Locate the cell with the specified text and output its [x, y] center coordinate. 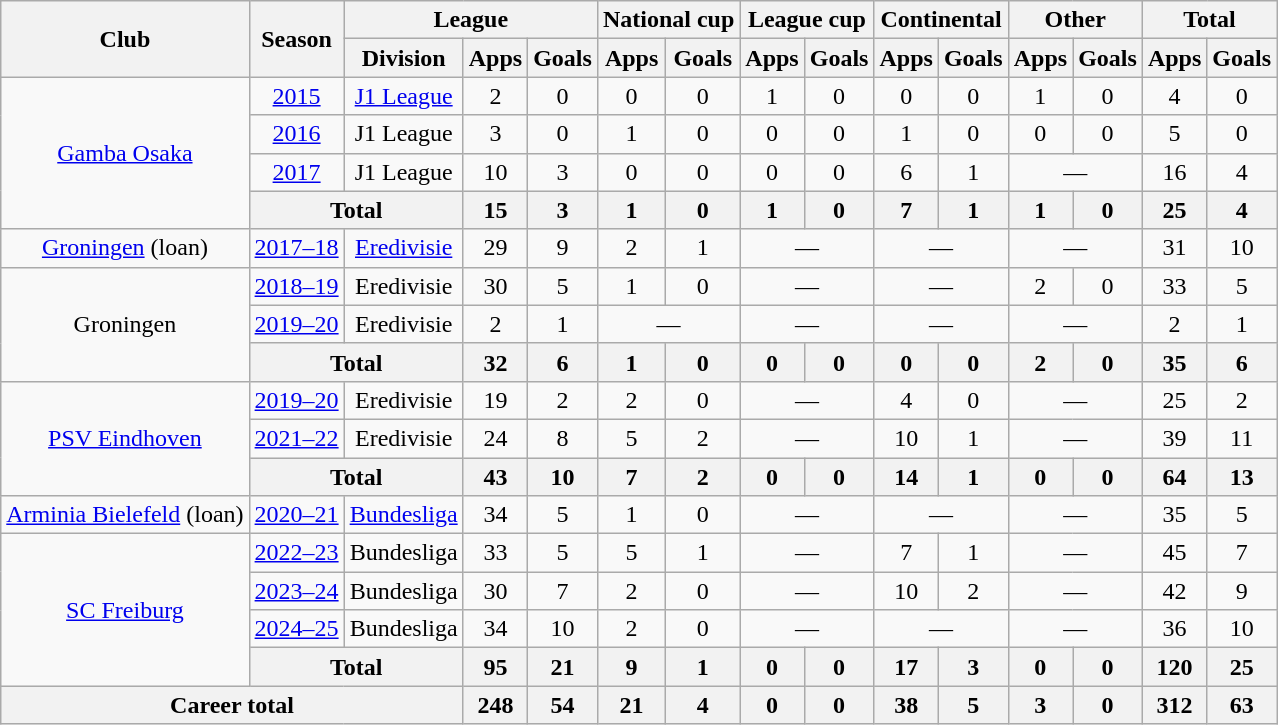
95 [495, 667]
SC Freiburg [125, 610]
31 [1174, 248]
Season [296, 39]
2017 [296, 172]
Groningen [125, 324]
League cup [807, 20]
2018–19 [296, 286]
43 [495, 477]
2021–22 [296, 438]
64 [1174, 477]
17 [906, 667]
36 [1174, 629]
2015 [296, 96]
2023–24 [296, 591]
63 [1242, 705]
2017–18 [296, 248]
14 [906, 477]
32 [495, 362]
Division [404, 58]
Continental [941, 20]
54 [563, 705]
Gamba Osaka [125, 153]
120 [1174, 667]
13 [1242, 477]
29 [495, 248]
24 [495, 438]
11 [1242, 438]
League [470, 20]
45 [1174, 553]
Groningen (loan) [125, 248]
2024–25 [296, 629]
248 [495, 705]
38 [906, 705]
16 [1174, 172]
Arminia Bielefeld (loan) [125, 515]
National cup [668, 20]
2022–23 [296, 553]
15 [495, 210]
Career total [232, 705]
2016 [296, 134]
2020–21 [296, 515]
42 [1174, 591]
39 [1174, 438]
PSV Eindhoven [125, 438]
Club [125, 39]
19 [495, 400]
Other [1075, 20]
312 [1174, 705]
8 [563, 438]
